Output the (x, y) coordinate of the center of the cell containing the given text.  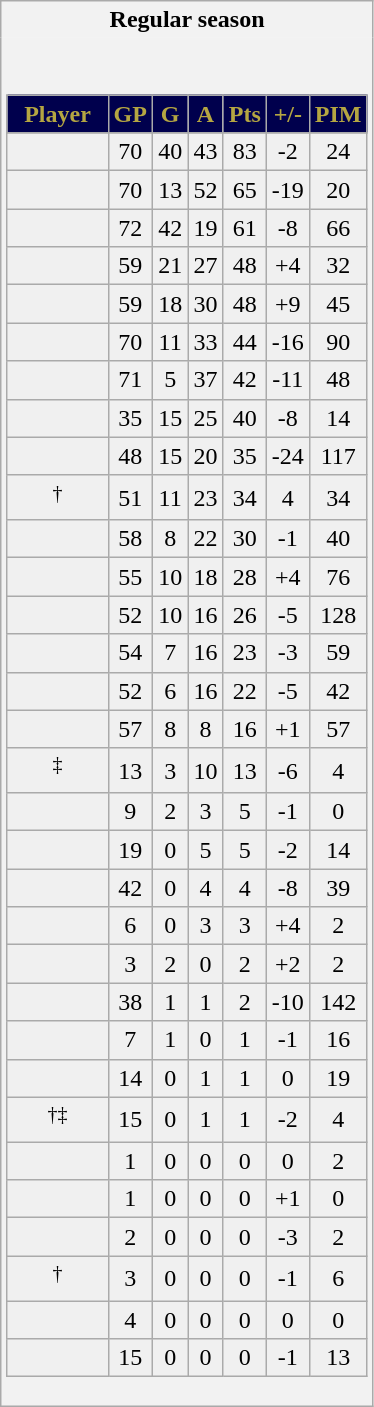
71 (130, 380)
‡ (58, 770)
-16 (288, 342)
39 (338, 888)
+2 (288, 964)
Pts (244, 114)
54 (130, 653)
9 (130, 812)
66 (338, 228)
65 (244, 190)
45 (338, 304)
PIM (338, 114)
+/- (288, 114)
58 (130, 539)
-11 (288, 380)
33 (206, 342)
25 (206, 418)
27 (206, 266)
128 (338, 615)
-24 (288, 456)
GP (130, 114)
51 (130, 498)
142 (338, 1002)
†‡ (58, 1120)
76 (338, 577)
G (170, 114)
72 (130, 228)
37 (206, 380)
Regular season (188, 20)
117 (338, 456)
28 (244, 577)
Player (58, 114)
32 (338, 266)
26 (244, 615)
38 (130, 1002)
A (206, 114)
-19 (288, 190)
+9 (288, 304)
-10 (288, 1002)
24 (338, 152)
-6 (288, 770)
43 (206, 152)
61 (244, 228)
83 (244, 152)
21 (170, 266)
55 (130, 577)
90 (338, 342)
44 (244, 342)
